Search for the cell housing the specified text and yield its (X, Y) center coordinate. 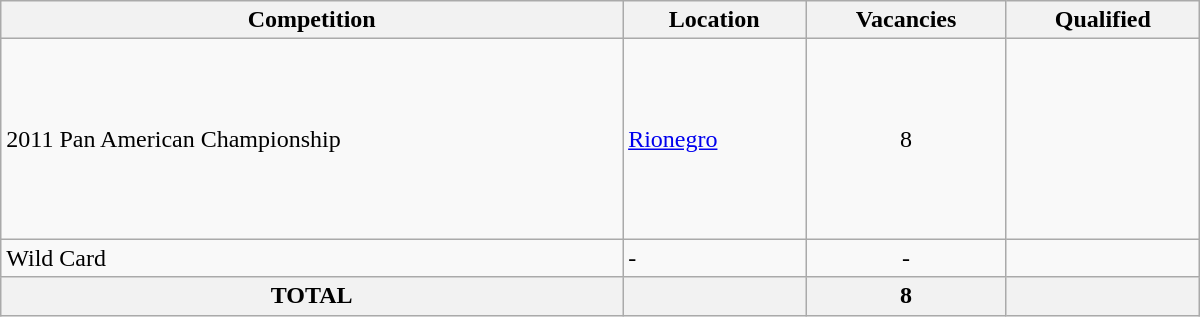
TOTAL (312, 296)
Wild Card (312, 258)
Vacancies (906, 20)
Qualified (1102, 20)
2011 Pan American Championship (312, 139)
Location (714, 20)
Rionegro (714, 139)
Competition (312, 20)
